Return [X, Y] of the center of cell containing provided text 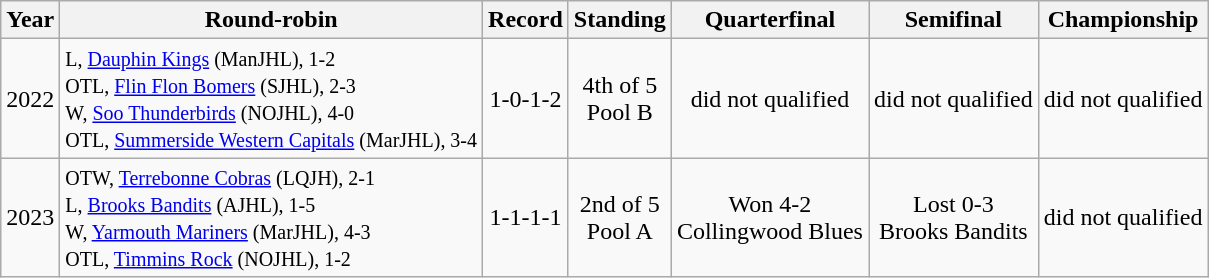
Record [526, 20]
L, Dauphin Kings (ManJHL), 1-2OTL, Flin Flon Bomers (SJHL), 2-3W, Soo Thunderbirds (NOJHL), 4-0OTL, Summerside Western Capitals (MarJHL), 3-4 [272, 98]
OTW, Terrebonne Cobras (LQJH), 2-1L, Brooks Bandits (AJHL), 1-5W, Yarmouth Mariners (MarJHL), 4-3OTL, Timmins Rock (NOJHL), 1-2 [272, 218]
2023 [30, 218]
Semifinal [953, 20]
Year [30, 20]
4th of 5 Pool B [620, 98]
Quarterfinal [770, 20]
Won 4-2Collingwood Blues [770, 218]
2nd of 5 Pool A [620, 218]
Standing [620, 20]
Championship [1123, 20]
1-1-1-1 [526, 218]
2022 [30, 98]
Round-robin [272, 20]
Lost 0-3Brooks Bandits [953, 218]
1-0-1-2 [526, 98]
